Return the (X, Y) coordinate for the center point of the cell that contains the specified text.  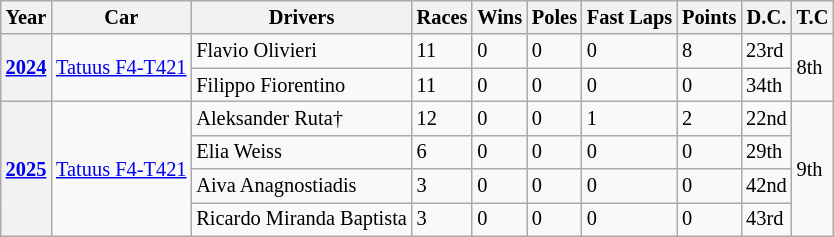
12 (442, 118)
Races (442, 17)
34th (766, 85)
Points (709, 17)
Aleksander Ruta† (301, 118)
2 (709, 118)
9th (813, 168)
Filippo Fiorentino (301, 85)
22nd (766, 118)
Poles (554, 17)
Elia Weiss (301, 152)
T.C (813, 17)
Ricardo Miranda Baptista (301, 219)
Fast Laps (630, 17)
D.C. (766, 17)
Drivers (301, 17)
6 (442, 152)
29th (766, 152)
8 (709, 51)
2025 (26, 168)
23rd (766, 51)
8th (813, 68)
2024 (26, 68)
1 (630, 118)
Car (121, 17)
Year (26, 17)
43rd (766, 219)
Wins (500, 17)
Aiva Anagnostiadis (301, 186)
Flavio Olivieri (301, 51)
42nd (766, 186)
